Return (x, y) of the center of cell containing provided text 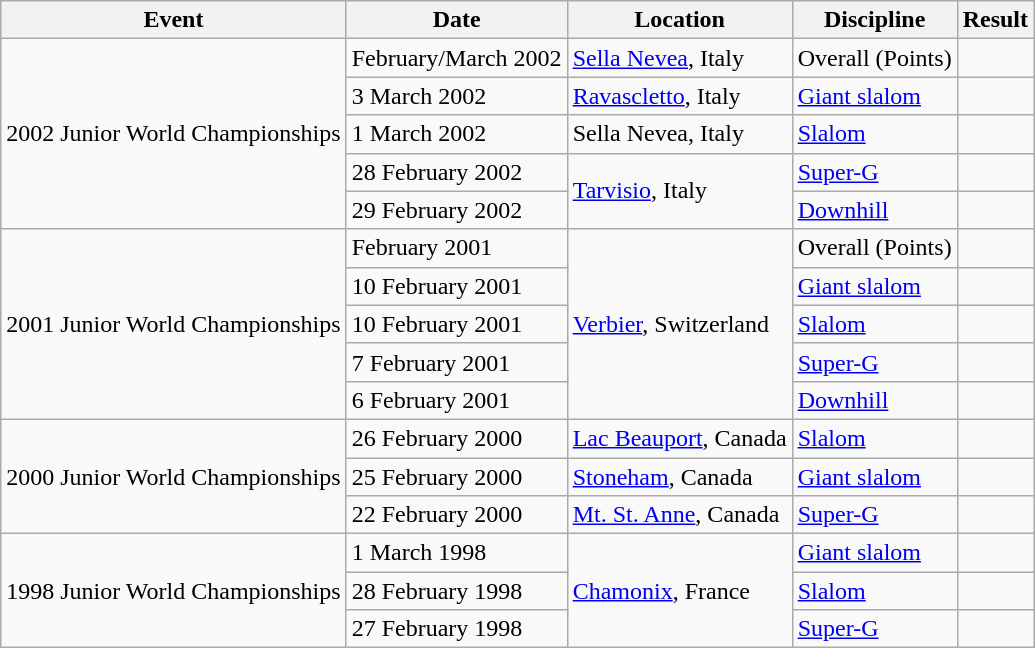
1 March 1998 (456, 553)
28 February 2002 (456, 172)
1998 Junior World Championships (174, 591)
1 March 2002 (456, 134)
Event (174, 20)
Date (456, 20)
Ravascletto, Italy (680, 96)
Verbier, Switzerland (680, 324)
27 February 1998 (456, 629)
Discipline (874, 20)
Result (995, 20)
6 February 2001 (456, 400)
26 February 2000 (456, 438)
7 February 2001 (456, 362)
Tarvisio, Italy (680, 191)
22 February 2000 (456, 515)
February/March 2002 (456, 58)
2001 Junior World Championships (174, 324)
Lac Beauport, Canada (680, 438)
29 February 2002 (456, 210)
February 2001 (456, 248)
25 February 2000 (456, 477)
2000 Junior World Championships (174, 476)
28 February 1998 (456, 591)
Stoneham, Canada (680, 477)
Chamonix, France (680, 591)
Location (680, 20)
3 March 2002 (456, 96)
2002 Junior World Championships (174, 134)
Mt. St. Anne, Canada (680, 515)
